Locate the cell with the specified text and output its [X, Y] center coordinate. 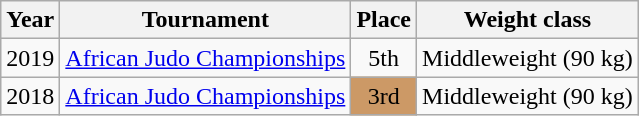
2019 [30, 58]
Place [384, 20]
5th [384, 58]
Weight class [528, 20]
Tournament [206, 20]
2018 [30, 96]
3rd [384, 96]
Year [30, 20]
